Search for the cell housing the specified text and yield its [x, y] center coordinate. 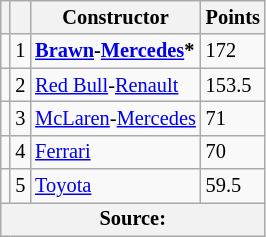
Constructor [115, 17]
4 [20, 152]
McLaren-Mercedes [115, 118]
59.5 [233, 186]
Ferrari [115, 152]
Points [233, 17]
172 [233, 51]
Toyota [115, 186]
Red Bull-Renault [115, 85]
5 [20, 186]
3 [20, 118]
153.5 [233, 85]
1 [20, 51]
71 [233, 118]
Brawn-Mercedes* [115, 51]
2 [20, 85]
Source: [133, 219]
70 [233, 152]
